Output the (X, Y) coordinate of the center of the cell containing the given text.  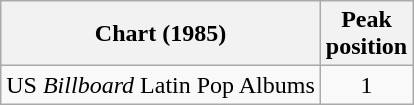
Chart (1985) (161, 34)
Peakposition (366, 34)
US Billboard Latin Pop Albums (161, 85)
1 (366, 85)
